Output the (X, Y) coordinate of the center of the cell containing the given text.  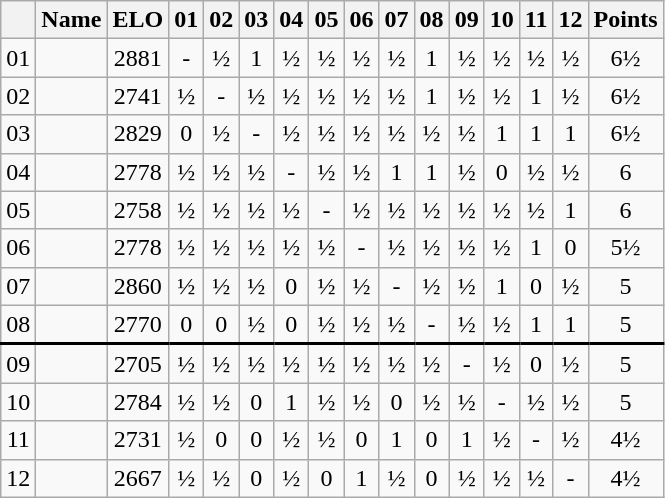
2667 (138, 478)
2731 (138, 440)
2784 (138, 402)
2860 (138, 286)
2758 (138, 210)
Points (626, 20)
2881 (138, 58)
2741 (138, 96)
Name (72, 20)
2829 (138, 134)
5½ (626, 248)
2770 (138, 324)
2705 (138, 364)
ELO (138, 20)
